Determine the [X, Y] coordinate at the center of the cell enclosing the given text.  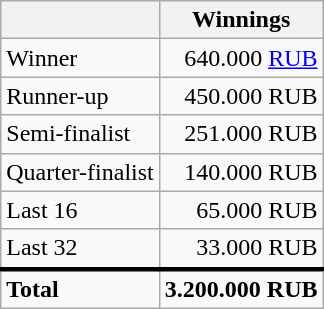
Total [80, 289]
Winnings [241, 20]
Last 16 [80, 210]
Last 32 [80, 249]
Runner-up [80, 96]
33.000 RUB [241, 249]
140.000 RUB [241, 172]
450.000 RUB [241, 96]
65.000 RUB [241, 210]
Winner [80, 58]
3.200.000 RUB [241, 289]
640.000 RUB [241, 58]
251.000 RUB [241, 134]
Quarter-finalist [80, 172]
Semi-finalist [80, 134]
